Return [X, Y] of the center of cell containing provided text 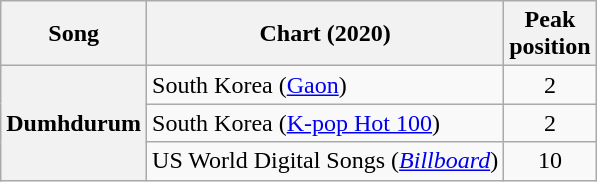
Chart (2020) [326, 34]
Peakposition [550, 34]
Song [74, 34]
Dumhdurum [74, 123]
South Korea (Gaon) [326, 85]
10 [550, 161]
South Korea (K-pop Hot 100) [326, 123]
US World Digital Songs (Billboard) [326, 161]
